Find where the given text appears and provide that cell's center as [X, Y] coordinate. 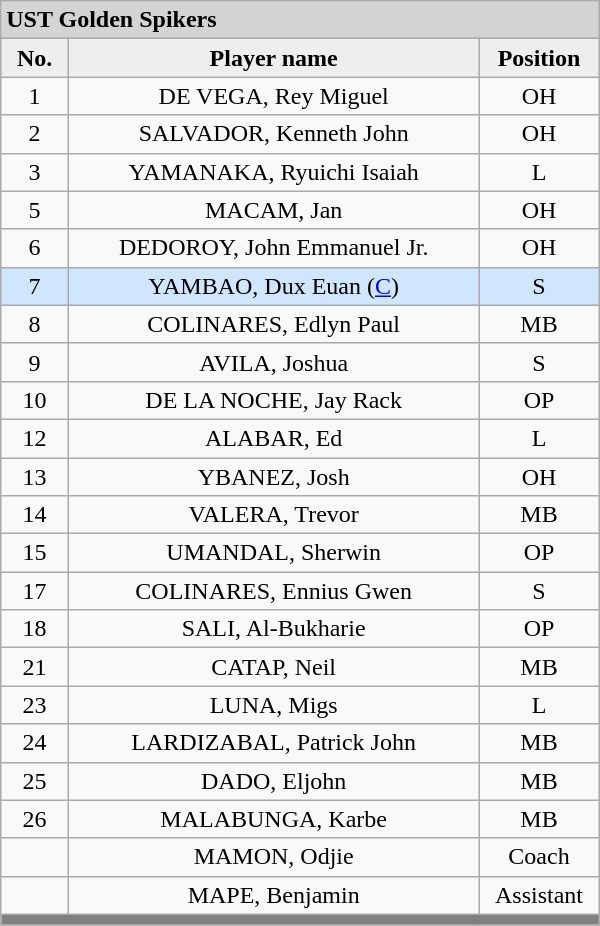
LUNA, Migs [274, 705]
14 [35, 515]
DE LA NOCHE, Jay Rack [274, 400]
Position [539, 58]
Coach [539, 857]
5 [35, 210]
SALI, Al-Bukharie [274, 629]
CATAP, Neil [274, 667]
2 [35, 134]
UMANDAL, Sherwin [274, 553]
18 [35, 629]
YAMANAKA, Ryuichi Isaiah [274, 172]
COLINARES, Ennius Gwen [274, 591]
COLINARES, Edlyn Paul [274, 324]
MACAM, Jan [274, 210]
SALVADOR, Kenneth John [274, 134]
21 [35, 667]
Assistant [539, 895]
YBANEZ, Josh [274, 477]
26 [35, 819]
13 [35, 477]
YAMBAO, Dux Euan (C) [274, 286]
MAPE, Benjamin [274, 895]
23 [35, 705]
UST Golden Spikers [300, 20]
AVILA, Joshua [274, 362]
DE VEGA, Rey Miguel [274, 96]
LARDIZABAL, Patrick John [274, 743]
3 [35, 172]
6 [35, 248]
8 [35, 324]
25 [35, 781]
12 [35, 438]
7 [35, 286]
15 [35, 553]
24 [35, 743]
9 [35, 362]
DEDOROY, John Emmanuel Jr. [274, 248]
Player name [274, 58]
MAMON, Odjie [274, 857]
17 [35, 591]
VALERA, Trevor [274, 515]
No. [35, 58]
ALABAR, Ed [274, 438]
10 [35, 400]
MALABUNGA, Karbe [274, 819]
1 [35, 96]
DADO, Eljohn [274, 781]
